Return [X, Y] of the center of cell containing provided text 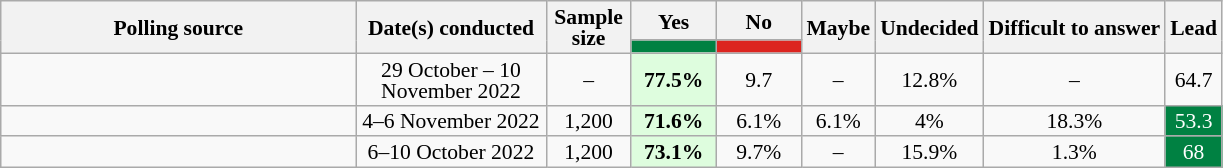
Sample size [588, 27]
No [758, 20]
71.6% [674, 120]
18.3% [1075, 120]
9.7% [758, 152]
73.1% [674, 152]
Yes [674, 20]
4–6 November 2022 [451, 120]
12.8% [929, 79]
Difficult to answer [1075, 27]
77.5% [674, 79]
15.9% [929, 152]
Polling source [178, 27]
1.3% [1075, 152]
Undecided [929, 27]
53.3 [1194, 120]
6–10 October 2022 [451, 152]
9.7 [758, 79]
29 October – 10 November 2022 [451, 79]
64.7 [1194, 79]
68 [1194, 152]
Lead [1194, 27]
Date(s) conducted [451, 27]
Maybe [838, 27]
4% [929, 120]
